Capture the cell that displays the provided text and extract its (X, Y) central coordinate. 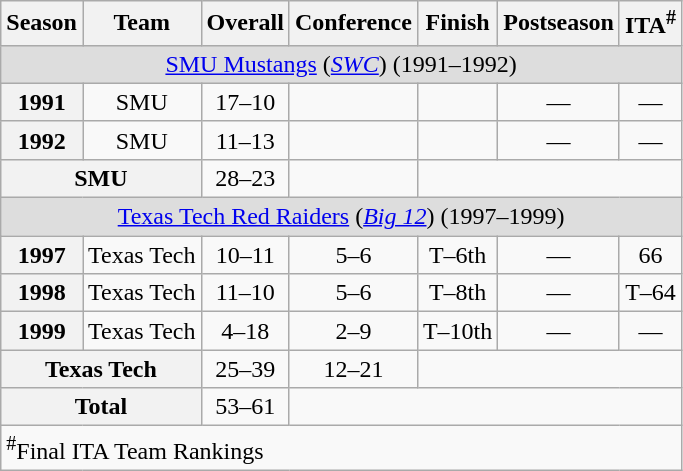
Overall (245, 24)
T–8th (457, 293)
1991 (42, 102)
12–21 (353, 369)
4–18 (245, 331)
Texas Tech Red Raiders (Big 12) (1997–1999) (342, 217)
11–13 (245, 140)
2–9 (353, 331)
Season (42, 24)
T–64 (650, 293)
10–11 (245, 255)
1999 (42, 331)
25–39 (245, 369)
1992 (42, 140)
ITA# (650, 24)
Finish (457, 24)
Postseason (559, 24)
SMU Mustangs (SWC) (1991–1992) (342, 64)
53–61 (245, 407)
1997 (42, 255)
Total (101, 407)
11–10 (245, 293)
#Final ITA Team Rankings (342, 448)
T–10th (457, 331)
28–23 (245, 178)
T–6th (457, 255)
Team (142, 24)
17–10 (245, 102)
Conference (353, 24)
1998 (42, 293)
66 (650, 255)
